Return [X, Y] of the center of cell containing provided text 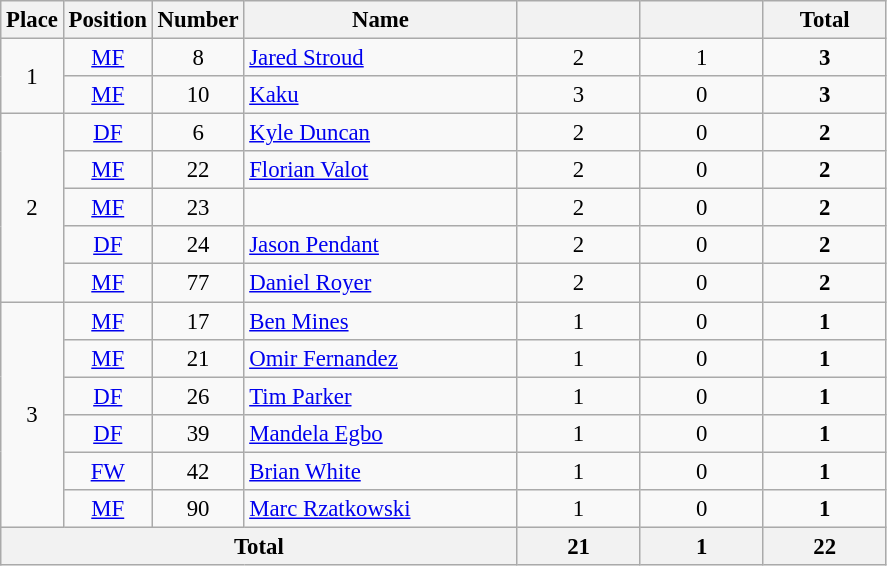
Omir Fernandez [380, 358]
Ben Mines [380, 321]
Position [108, 20]
Daniel Royer [380, 283]
8 [198, 58]
Brian White [380, 471]
17 [198, 321]
90 [198, 509]
Marc Rzatkowski [380, 509]
Mandela Egbo [380, 433]
Jason Pendant [380, 245]
Name [380, 20]
6 [198, 133]
77 [198, 283]
Kaku [380, 95]
FW [108, 471]
Kyle Duncan [380, 133]
26 [198, 396]
Florian Valot [380, 170]
Jared Stroud [380, 58]
42 [198, 471]
24 [198, 245]
Number [198, 20]
Tim Parker [380, 396]
39 [198, 433]
23 [198, 208]
10 [198, 95]
Place [32, 20]
